Find where the given text appears and provide that cell's center as (x, y) coordinate. 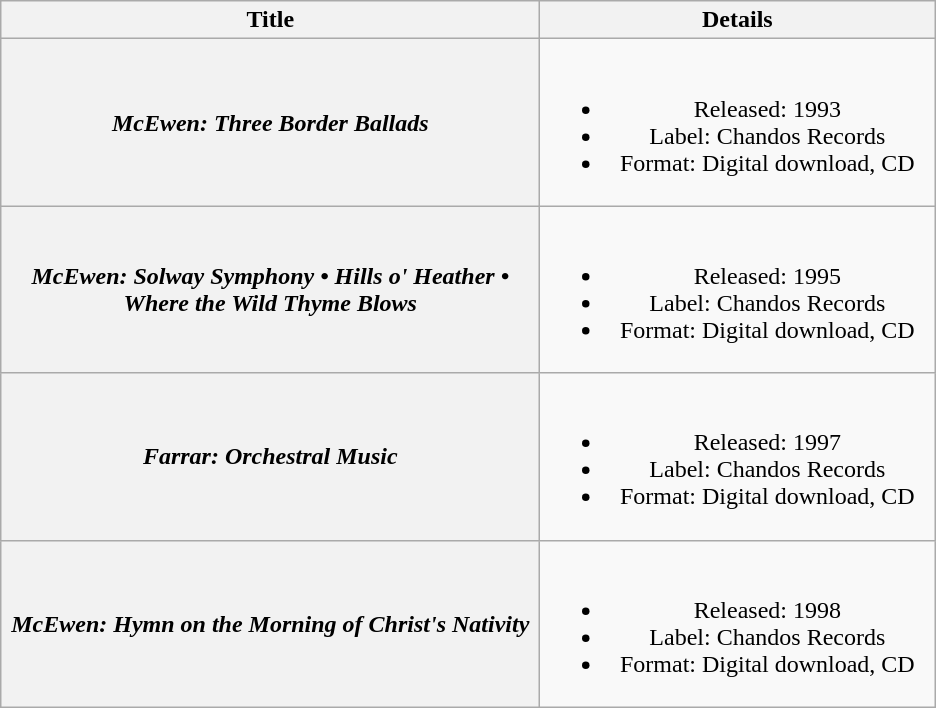
Released: 1997Label: Chandos RecordsFormat: Digital download, CD (738, 456)
Released: 1993Label: Chandos RecordsFormat: Digital download, CD (738, 122)
Farrar: Orchestral Music (270, 456)
Details (738, 20)
McEwen: Solway Symphony • Hills o' Heather • Where the Wild Thyme Blows (270, 290)
Released: 1998Label: Chandos RecordsFormat: Digital download, CD (738, 624)
McEwen: Hymn on the Morning of Christ's Nativity (270, 624)
Title (270, 20)
McEwen: Three Border Ballads (270, 122)
Released: 1995Label: Chandos RecordsFormat: Digital download, CD (738, 290)
